Scan for the cell matching the given text and deliver its [X, Y] coordinate at center. 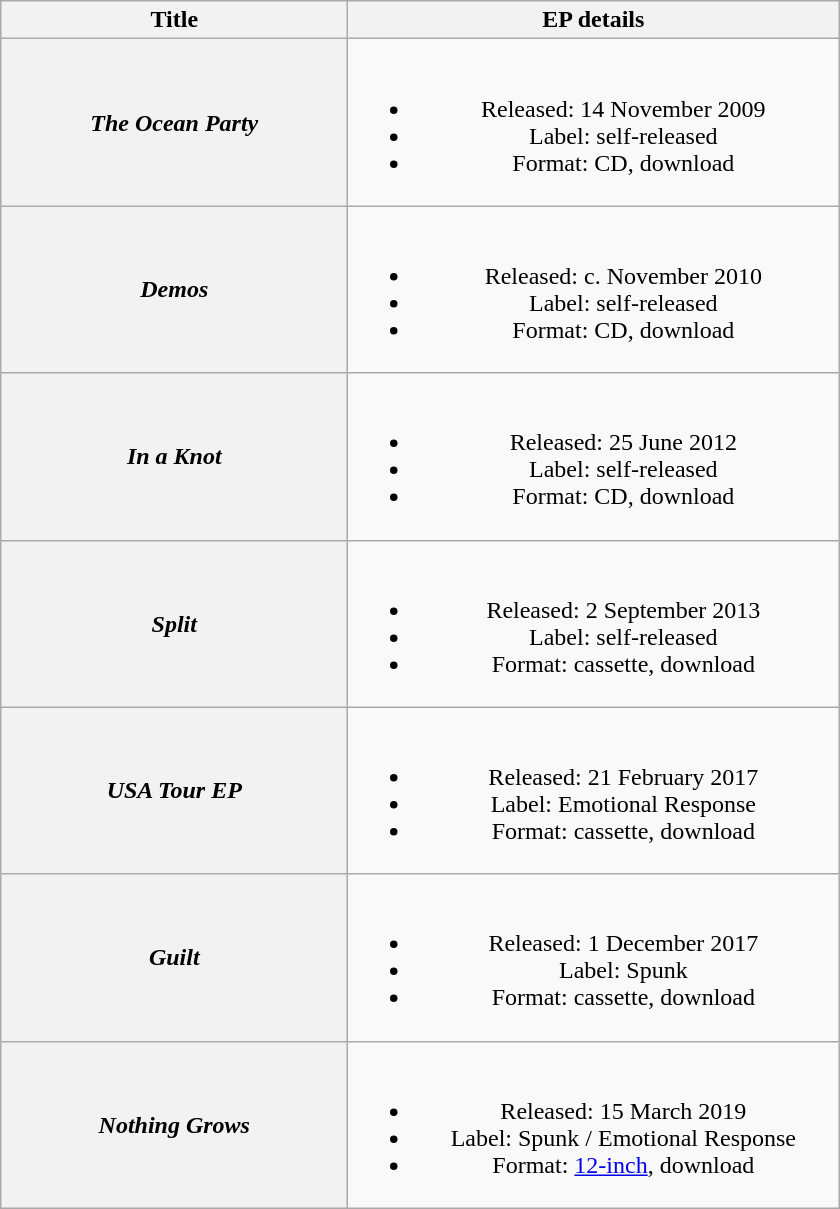
In a Knot [174, 456]
Released: 2 September 2013Label: self-releasedFormat: cassette, download [594, 624]
Split [174, 624]
The Ocean Party [174, 122]
EP details [594, 20]
Guilt [174, 958]
USA Tour EP [174, 790]
Released: 14 November 2009Label: self-releasedFormat: CD, download [594, 122]
Demos [174, 290]
Released: c. November 2010Label: self-releasedFormat: CD, download [594, 290]
Released: 25 June 2012Label: self-releasedFormat: CD, download [594, 456]
Title [174, 20]
Released: 21 February 2017Label: Emotional ResponseFormat: cassette, download [594, 790]
Released: 1 December 2017Label: SpunkFormat: cassette, download [594, 958]
Nothing Grows [174, 1124]
Released: 15 March 2019Label: Spunk / Emotional ResponseFormat: 12-inch, download [594, 1124]
